Pinpoint the cell where the given text exists, returning its [X, Y] midpoint coordinate. 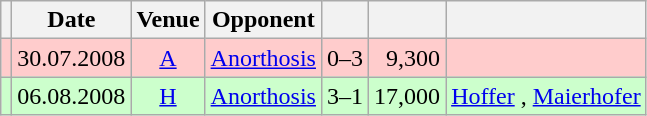
Opponent [263, 20]
9,300 [408, 58]
H [168, 96]
17,000 [408, 96]
Date [72, 20]
Venue [168, 20]
A [168, 58]
0–3 [344, 58]
06.08.2008 [72, 96]
30.07.2008 [72, 58]
Hoffer , Maierhofer [546, 96]
3–1 [344, 96]
